Capture the cell that displays the provided text and extract its (X, Y) central coordinate. 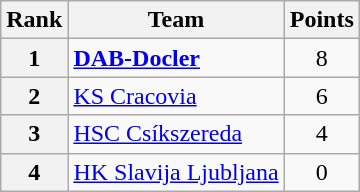
HSC Csíkszereda (176, 134)
0 (322, 172)
Rank (34, 20)
6 (322, 96)
3 (34, 134)
Points (322, 20)
HK Slavija Ljubljana (176, 172)
2 (34, 96)
1 (34, 58)
8 (322, 58)
DAB-Docler (176, 58)
KS Cracovia (176, 96)
Team (176, 20)
